Scan for the cell matching the given text and deliver its [x, y] coordinate at center. 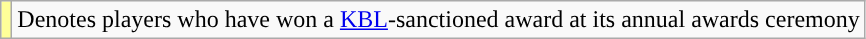
Denotes players who have won a KBL-sanctioned award at its annual awards ceremony [438, 20]
